Find where the given text appears and provide that cell's center as [X, Y] coordinate. 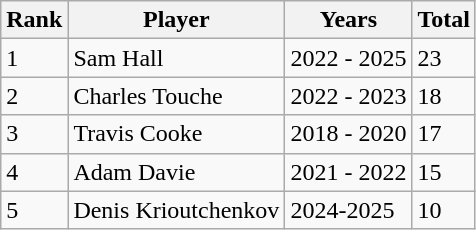
10 [444, 210]
1 [34, 58]
Sam Hall [176, 58]
Years [348, 20]
18 [444, 96]
23 [444, 58]
Player [176, 20]
2 [34, 96]
17 [444, 134]
3 [34, 134]
Travis Cooke [176, 134]
15 [444, 172]
2022 - 2025 [348, 58]
2024-2025 [348, 210]
Charles Touche [176, 96]
2022 - 2023 [348, 96]
2021 - 2022 [348, 172]
2018 - 2020 [348, 134]
Total [444, 20]
4 [34, 172]
Denis Krioutchenkov [176, 210]
Rank [34, 20]
5 [34, 210]
Adam Davie [176, 172]
